For the text-containing cell, return its midpoint in (X, Y) coordinate format. 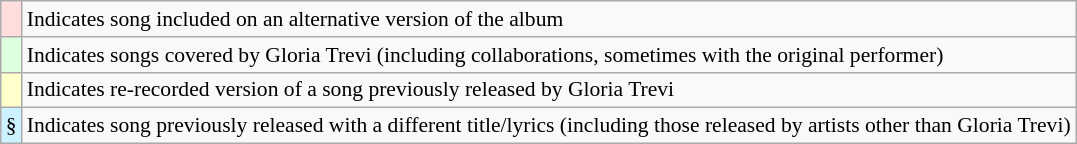
§ (12, 126)
Indicates re-recorded version of a song previously released by Gloria Trevi (549, 90)
Indicates song previously released with a different title/lyrics (including those released by artists other than Gloria Trevi) (549, 126)
Indicates song included on an alternative version of the album (549, 19)
Indicates songs covered by Gloria Trevi (including collaborations, sometimes with the original performer) (549, 55)
